Detect which cell encompasses the target text, then output its [X, Y] center coordinate. 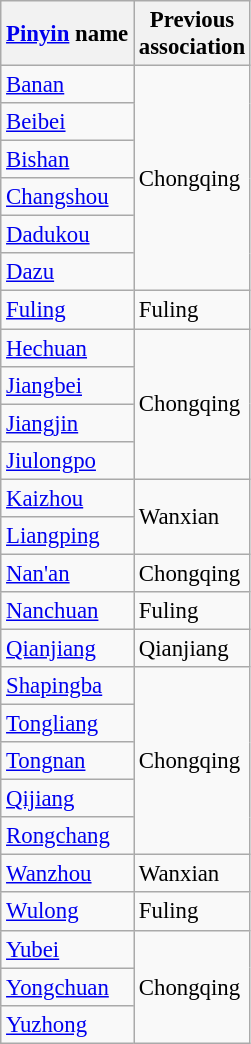
Pinyin name [68, 34]
Tongliang [68, 724]
Changshou [68, 197]
Dadukou [68, 235]
Tongnan [68, 761]
Jiangbei [68, 385]
Hechuan [68, 348]
Beibei [68, 122]
Yongchuan [68, 987]
Rongchang [68, 836]
Qijiang [68, 799]
Shapingba [68, 686]
Nanchuan [68, 611]
Jiangjin [68, 423]
Yubei [68, 949]
Wulong [68, 912]
Liangping [68, 536]
Jiulongpo [68, 460]
Dazu [68, 273]
Kaizhou [68, 498]
Wanzhou [68, 874]
Bishan [68, 160]
Banan [68, 85]
Nan'an [68, 573]
Yuzhong [68, 1024]
Previousassociation [192, 34]
